Pinpoint the cell where the given text exists, returning its [X, Y] midpoint coordinate. 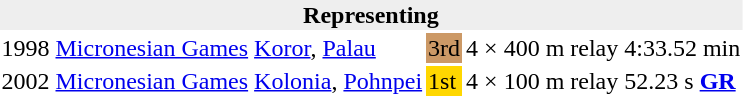
1st [444, 81]
4 × 400 m relay [542, 48]
1998 [26, 48]
Kolonia, Pohnpei [338, 81]
4:33.52 min [682, 48]
Representing [371, 15]
4 × 100 m relay [542, 81]
Koror, Palau [338, 48]
3rd [444, 48]
2002 [26, 81]
52.23 s GR [682, 81]
